Detect which cell encompasses the target text, then output its [x, y] center coordinate. 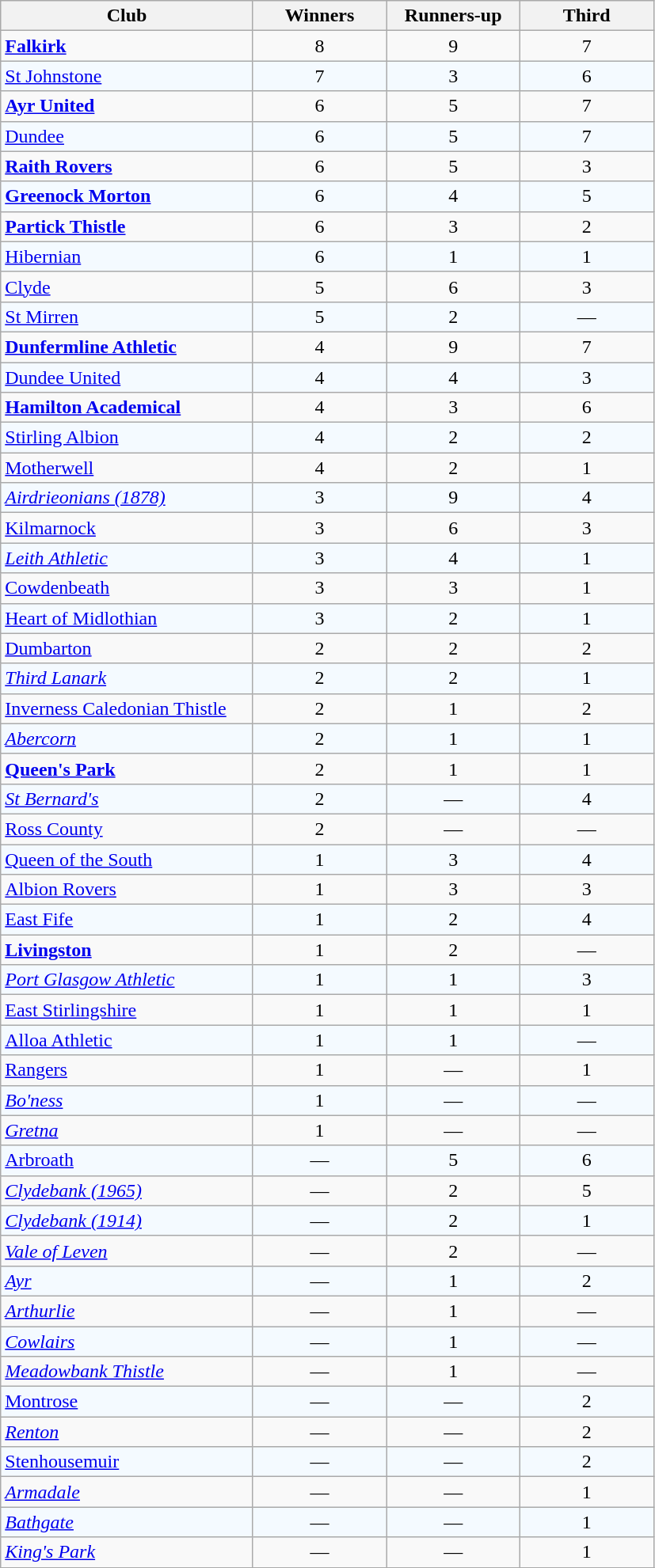
Clyde [127, 287]
Queen of the South [127, 859]
Bathgate [127, 1522]
Vale of Leven [127, 1251]
Port Glasgow Athletic [127, 980]
King's Park [127, 1552]
Alloa Athletic [127, 1040]
Heart of Midlothian [127, 618]
Dundee [127, 136]
Ross County [127, 829]
Runners-up [453, 16]
East Stirlingshire [127, 1010]
Cowdenbeath [127, 588]
Armadale [127, 1492]
Stenhousemuir [127, 1462]
Club [127, 16]
Ayr United [127, 106]
Third Lanark [127, 678]
Partick Thistle [127, 226]
East Fife [127, 920]
St Bernard's [127, 799]
Clydebank (1965) [127, 1190]
Dumbarton [127, 648]
Greenock Morton [127, 196]
Third [586, 16]
Leith Athletic [127, 558]
Cowlairs [127, 1342]
St Johnstone [127, 76]
Arthurlie [127, 1311]
Rangers [127, 1070]
Livingston [127, 950]
Dundee United [127, 378]
Arbroath [127, 1160]
Clydebank (1914) [127, 1221]
Montrose [127, 1402]
Airdrieonians (1878) [127, 498]
Renton [127, 1432]
Hibernian [127, 256]
Winners [320, 16]
Stirling Albion [127, 438]
Raith Rovers [127, 166]
Meadowbank Thistle [127, 1372]
Falkirk [127, 46]
St Mirren [127, 317]
Dunfermline Athletic [127, 347]
Hamilton Academical [127, 408]
Ayr [127, 1281]
Queen's Park [127, 769]
Inverness Caledonian Thistle [127, 708]
Kilmarnock [127, 528]
Gretna [127, 1130]
Motherwell [127, 468]
Abercorn [127, 738]
8 [320, 46]
Albion Rovers [127, 890]
Bo'ness [127, 1100]
